From the cell containing the given text, extract its center point as [x, y] coordinate. 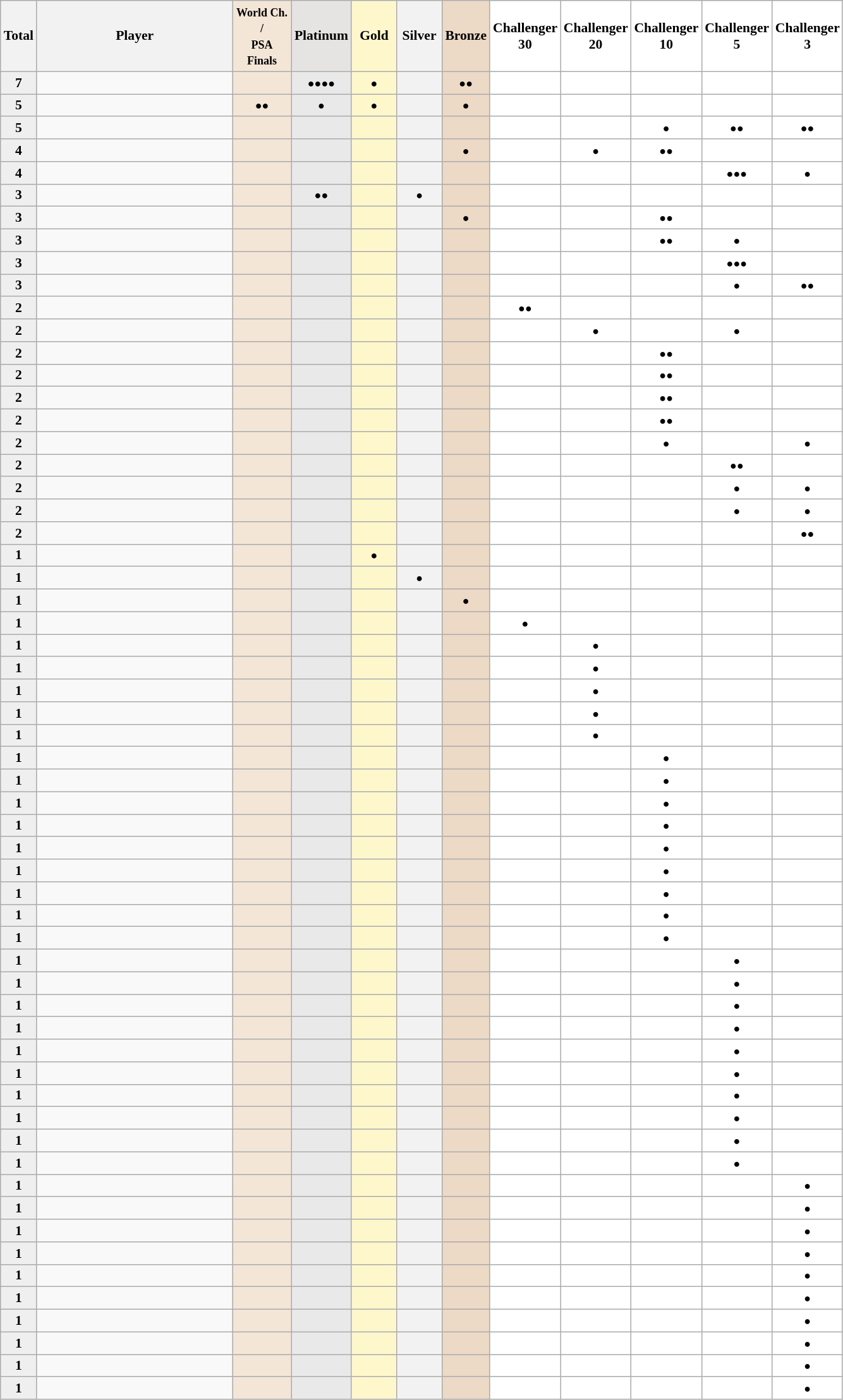
Challenger 30 [525, 36]
Challenger 20 [596, 36]
World Ch. /PSA Finals [262, 36]
7 [19, 83]
Silver [420, 36]
●●●● [321, 83]
Player [135, 36]
Challenger 10 [666, 36]
Total [19, 36]
Platinum [321, 36]
Gold [374, 36]
Bronze [466, 36]
Challenger 5 [737, 36]
Challenger 3 [808, 36]
